Output the [x, y] coordinate of the center of the cell containing the given text.  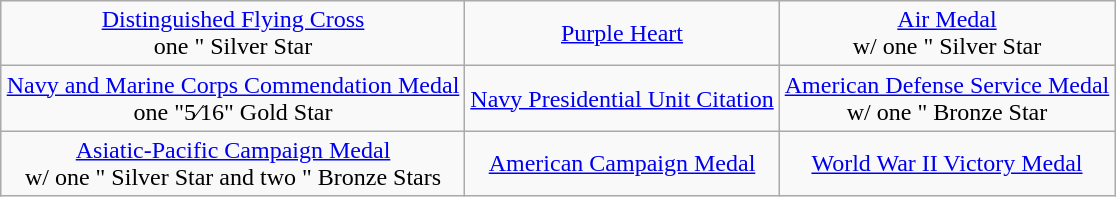
Navy and Marine Corps Commendation Medal one "5⁄16" Gold Star [233, 98]
Air Medalw/ one " Silver Star [947, 34]
American Campaign Medal [622, 164]
American Defense Service Medalw/ one " Bronze Star [947, 98]
Navy Presidential Unit Citation [622, 98]
Asiatic-Pacific Campaign Medalw/ one " Silver Star and two " Bronze Stars [233, 164]
World War II Victory Medal [947, 164]
Purple Heart [622, 34]
Distinguished Flying Crossone " Silver Star [233, 34]
